Search for the cell housing the specified text and yield its (x, y) center coordinate. 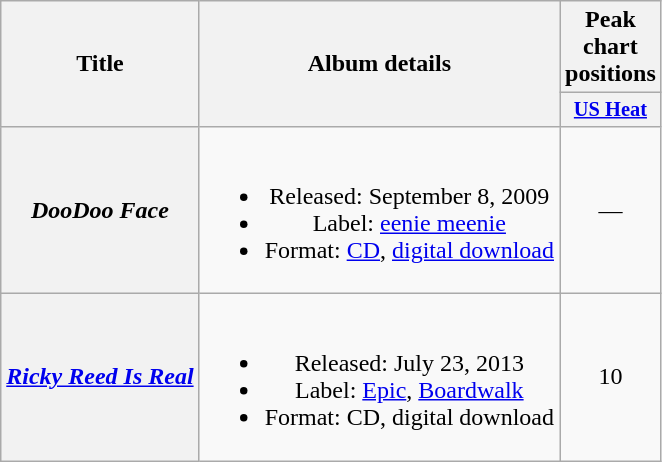
Peak chart positions (611, 47)
Released: September 8, 2009Label: eenie meenieFormat: CD, digital download (379, 210)
10 (611, 378)
Title (100, 64)
— (611, 210)
Ricky Reed Is Real (100, 378)
Album details (379, 64)
Released: July 23, 2013Label: Epic, BoardwalkFormat: CD, digital download (379, 378)
US Heat (611, 110)
DooDoo Face (100, 210)
